Detect which cell encompasses the target text, then output its [x, y] center coordinate. 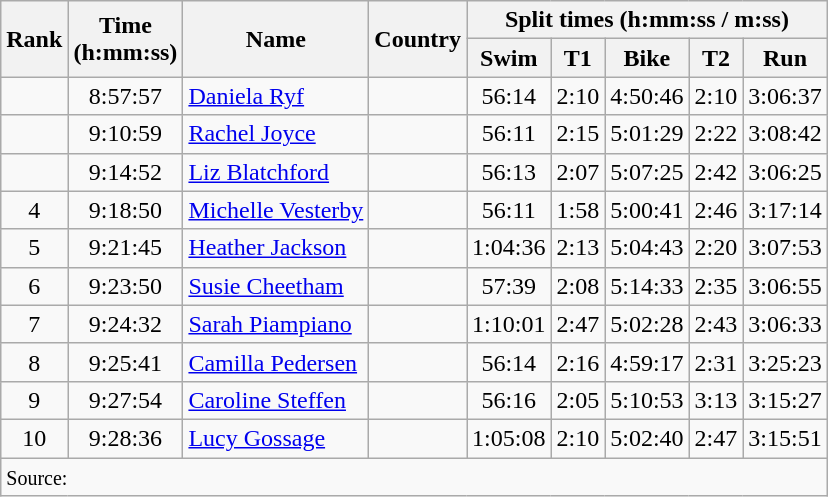
5:04:43 [647, 248]
9:10:59 [126, 134]
Bike [647, 58]
Caroline Steffen [276, 400]
9:27:54 [126, 400]
5:14:33 [647, 286]
9:23:50 [126, 286]
2:46 [716, 210]
4 [34, 210]
57:39 [509, 286]
5:02:28 [647, 324]
9:28:36 [126, 438]
3:15:51 [785, 438]
3:06:37 [785, 96]
2:15 [578, 134]
Daniela Ryf [276, 96]
2:13 [578, 248]
Liz Blatchford [276, 172]
Rachel Joyce [276, 134]
3:06:55 [785, 286]
Time(h:mm:ss) [126, 39]
9 [34, 400]
9:18:50 [126, 210]
6 [34, 286]
3:15:27 [785, 400]
T2 [716, 58]
2:22 [716, 134]
Country [418, 39]
4:59:17 [647, 362]
56:16 [509, 400]
3:06:25 [785, 172]
1:04:36 [509, 248]
Name [276, 39]
Rank [34, 39]
3:13 [716, 400]
8 [34, 362]
1:58 [578, 210]
2:07 [578, 172]
9:25:41 [126, 362]
Sarah Piampiano [276, 324]
9:21:45 [126, 248]
2:35 [716, 286]
56:13 [509, 172]
1:05:08 [509, 438]
3:25:23 [785, 362]
Split times (h:mm:ss / m:ss) [648, 20]
3:06:33 [785, 324]
9:14:52 [126, 172]
Susie Cheetham [276, 286]
5:00:41 [647, 210]
2:05 [578, 400]
4:50:46 [647, 96]
9:24:32 [126, 324]
5:07:25 [647, 172]
5:10:53 [647, 400]
7 [34, 324]
8:57:57 [126, 96]
T1 [578, 58]
3:17:14 [785, 210]
Heather Jackson [276, 248]
Source: [414, 477]
Camilla Pedersen [276, 362]
1:10:01 [509, 324]
3:07:53 [785, 248]
Run [785, 58]
2:42 [716, 172]
Michelle Vesterby [276, 210]
2:16 [578, 362]
3:08:42 [785, 134]
Swim [509, 58]
5:02:40 [647, 438]
2:43 [716, 324]
10 [34, 438]
5 [34, 248]
2:31 [716, 362]
Lucy Gossage [276, 438]
2:20 [716, 248]
2:08 [578, 286]
5:01:29 [647, 134]
